From the cell containing the given text, extract its center point as (x, y) coordinate. 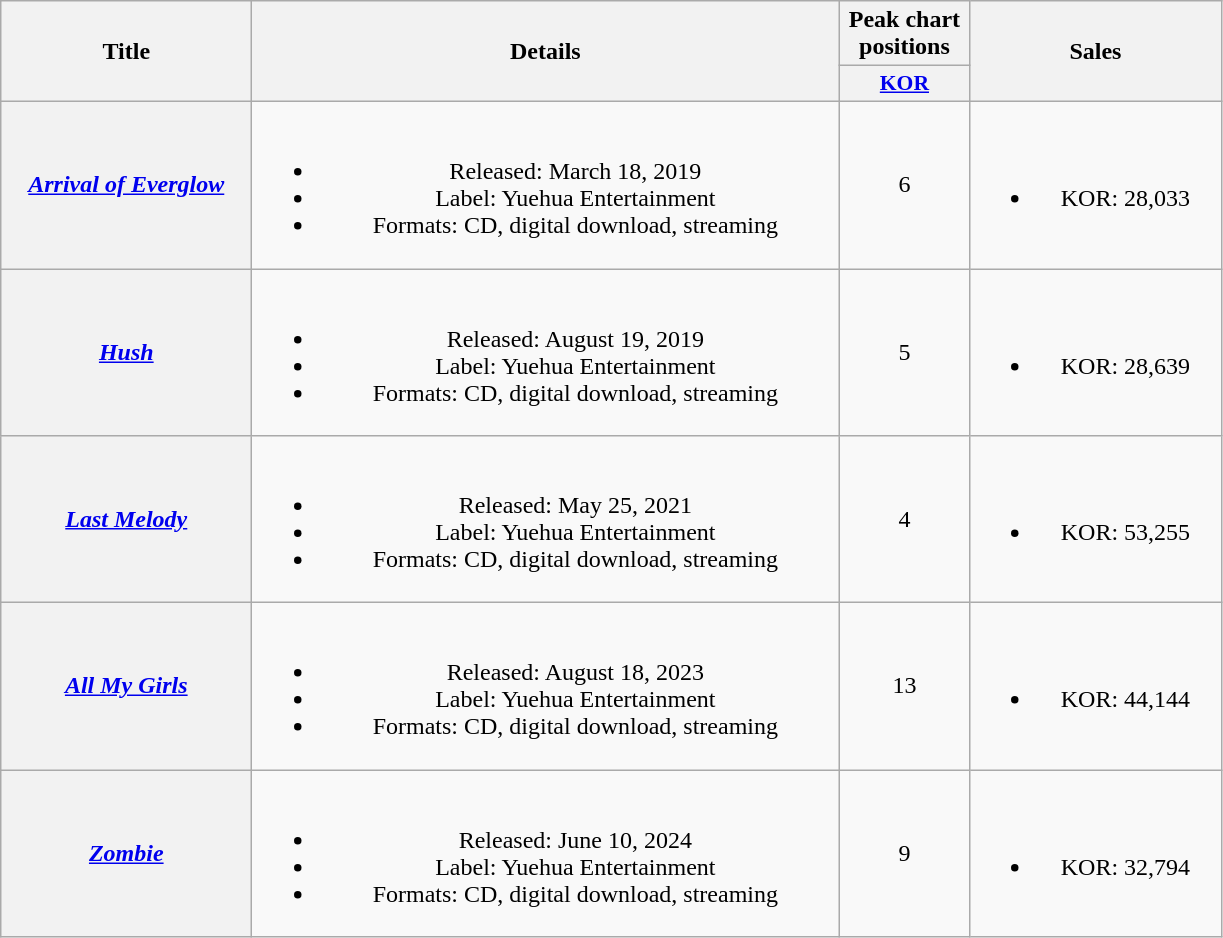
Released: May 25, 2021Label: Yuehua EntertainmentFormats: CD, digital download, streaming (546, 520)
Title (126, 52)
KOR: 28,639 (1096, 352)
KOR: 53,255 (1096, 520)
Hush (126, 352)
KOR: 28,033 (1096, 184)
Released: August 18, 2023Label: Yuehua EntertainmentFormats: CD, digital download, streaming (546, 686)
4 (904, 520)
Peak chart positions (904, 34)
9 (904, 854)
Last Melody (126, 520)
5 (904, 352)
Arrival of Everglow (126, 184)
Zombie (126, 854)
Sales (1096, 52)
KOR: 44,144 (1096, 686)
KOR (904, 84)
Released: March 18, 2019Label: Yuehua EntertainmentFormats: CD, digital download, streaming (546, 184)
13 (904, 686)
Released: August 19, 2019Label: Yuehua EntertainmentFormats: CD, digital download, streaming (546, 352)
Details (546, 52)
6 (904, 184)
KOR: 32,794 (1096, 854)
Released: June 10, 2024Label: Yuehua EntertainmentFormats: CD, digital download, streaming (546, 854)
All My Girls (126, 686)
